Detect which cell encompasses the target text, then output its [x, y] center coordinate. 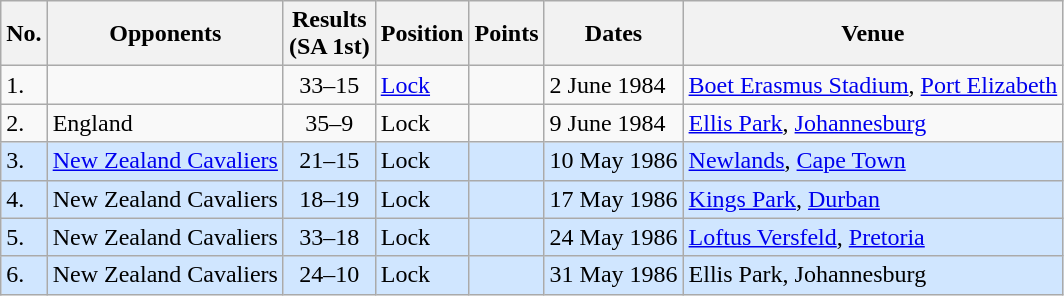
Venue [873, 34]
1. [24, 85]
10 May 1986 [614, 161]
17 May 1986 [614, 199]
Dates [614, 34]
England [165, 123]
33–18 [329, 237]
33–15 [329, 85]
Kings Park, Durban [873, 199]
Results(SA 1st) [329, 34]
21–15 [329, 161]
24–10 [329, 275]
2 June 1984 [614, 85]
Position [422, 34]
4. [24, 199]
5. [24, 237]
Newlands, Cape Town [873, 161]
Boet Erasmus Stadium, Port Elizabeth [873, 85]
No. [24, 34]
3. [24, 161]
Points [506, 34]
35–9 [329, 123]
6. [24, 275]
24 May 1986 [614, 237]
2. [24, 123]
31 May 1986 [614, 275]
18–19 [329, 199]
Loftus Versfeld, Pretoria [873, 237]
Opponents [165, 34]
9 June 1984 [614, 123]
